From the cell containing the given text, extract its center point as (x, y) coordinate. 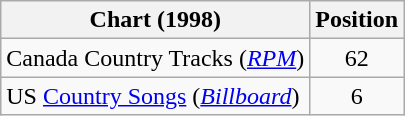
6 (357, 96)
Position (357, 20)
Chart (1998) (156, 20)
Canada Country Tracks (RPM) (156, 58)
US Country Songs (Billboard) (156, 96)
62 (357, 58)
